Provide the (X, Y) coordinate of the cell's center where the given text is located.  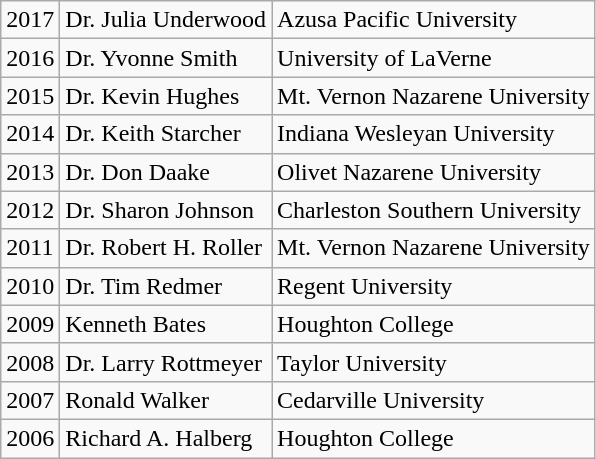
Regent University (434, 286)
Kenneth Bates (166, 324)
2015 (30, 96)
Dr. Julia Underwood (166, 20)
University of LaVerne (434, 58)
2010 (30, 286)
2017 (30, 20)
2006 (30, 438)
Charleston Southern University (434, 210)
Dr. Robert H. Roller (166, 248)
Ronald Walker (166, 400)
2011 (30, 248)
2012 (30, 210)
Dr. Yvonne Smith (166, 58)
Olivet Nazarene University (434, 172)
Dr. Don Daake (166, 172)
2008 (30, 362)
Azusa Pacific University (434, 20)
Dr. Kevin Hughes (166, 96)
Indiana Wesleyan University (434, 134)
2009 (30, 324)
2013 (30, 172)
2007 (30, 400)
Dr. Sharon Johnson (166, 210)
2016 (30, 58)
Dr. Tim Redmer (166, 286)
Richard A. Halberg (166, 438)
2014 (30, 134)
Dr. Larry Rottmeyer (166, 362)
Dr. Keith Starcher (166, 134)
Taylor University (434, 362)
Cedarville University (434, 400)
